Identify which cell holds the provided text, then report its [X, Y] central coordinate. 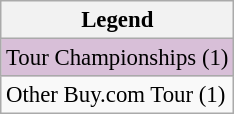
Other Buy.com Tour (1) [118, 95]
Tour Championships (1) [118, 58]
Legend [118, 20]
